For the text-containing cell, return its midpoint in [x, y] coordinate format. 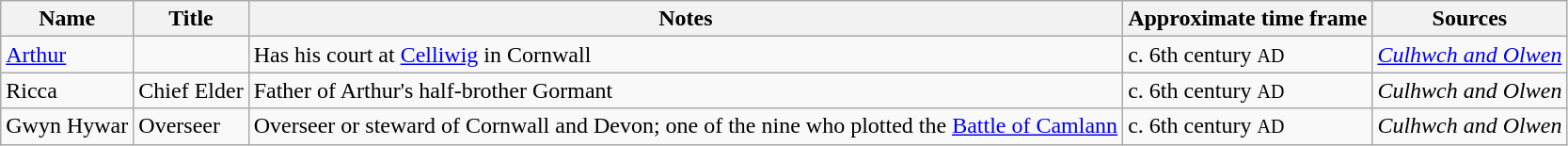
Name [68, 19]
Overseer [191, 126]
Title [191, 19]
Ricca [68, 90]
Notes [685, 19]
Approximate time frame [1247, 19]
Father of Arthur's half-brother Gormant [685, 90]
Arthur [68, 55]
Gwyn Hywar [68, 126]
Overseer or steward of Cornwall and Devon; one of the nine who plotted the Battle of Camlann [685, 126]
Sources [1469, 19]
Chief Elder [191, 90]
Has his court at Celliwig in Cornwall [685, 55]
